Scan for the cell matching the given text and deliver its [x, y] coordinate at center. 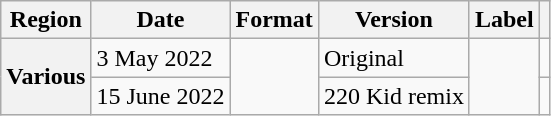
Label [504, 20]
220 Kid remix [394, 96]
3 May 2022 [160, 58]
Format [274, 20]
Date [160, 20]
Region [46, 20]
15 June 2022 [160, 96]
Original [394, 58]
Version [394, 20]
Various [46, 77]
